For the text-containing cell, return its midpoint in (X, Y) coordinate format. 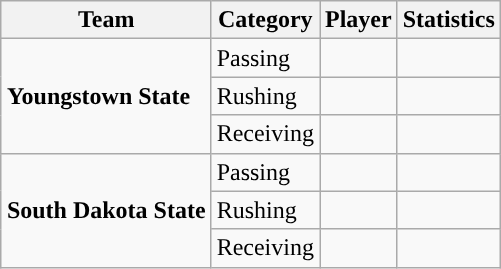
Category (265, 20)
Player (359, 20)
Team (106, 20)
Youngstown State (106, 96)
South Dakota State (106, 210)
Statistics (448, 20)
